Determine the (x, y) coordinate at the center of the cell enclosing the given text.  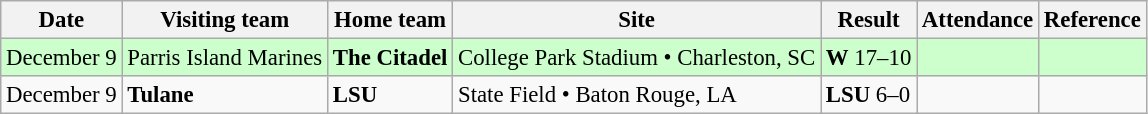
Site (637, 20)
State Field • Baton Rouge, LA (637, 95)
Parris Island Marines (224, 58)
LSU 6–0 (869, 95)
Home team (390, 20)
W 17–10 (869, 58)
The Citadel (390, 58)
Tulane (224, 95)
Reference (1093, 20)
College Park Stadium • Charleston, SC (637, 58)
Result (869, 20)
Visiting team (224, 20)
LSU (390, 95)
Date (62, 20)
Attendance (978, 20)
